Capture the cell that displays the provided text and extract its [X, Y] central coordinate. 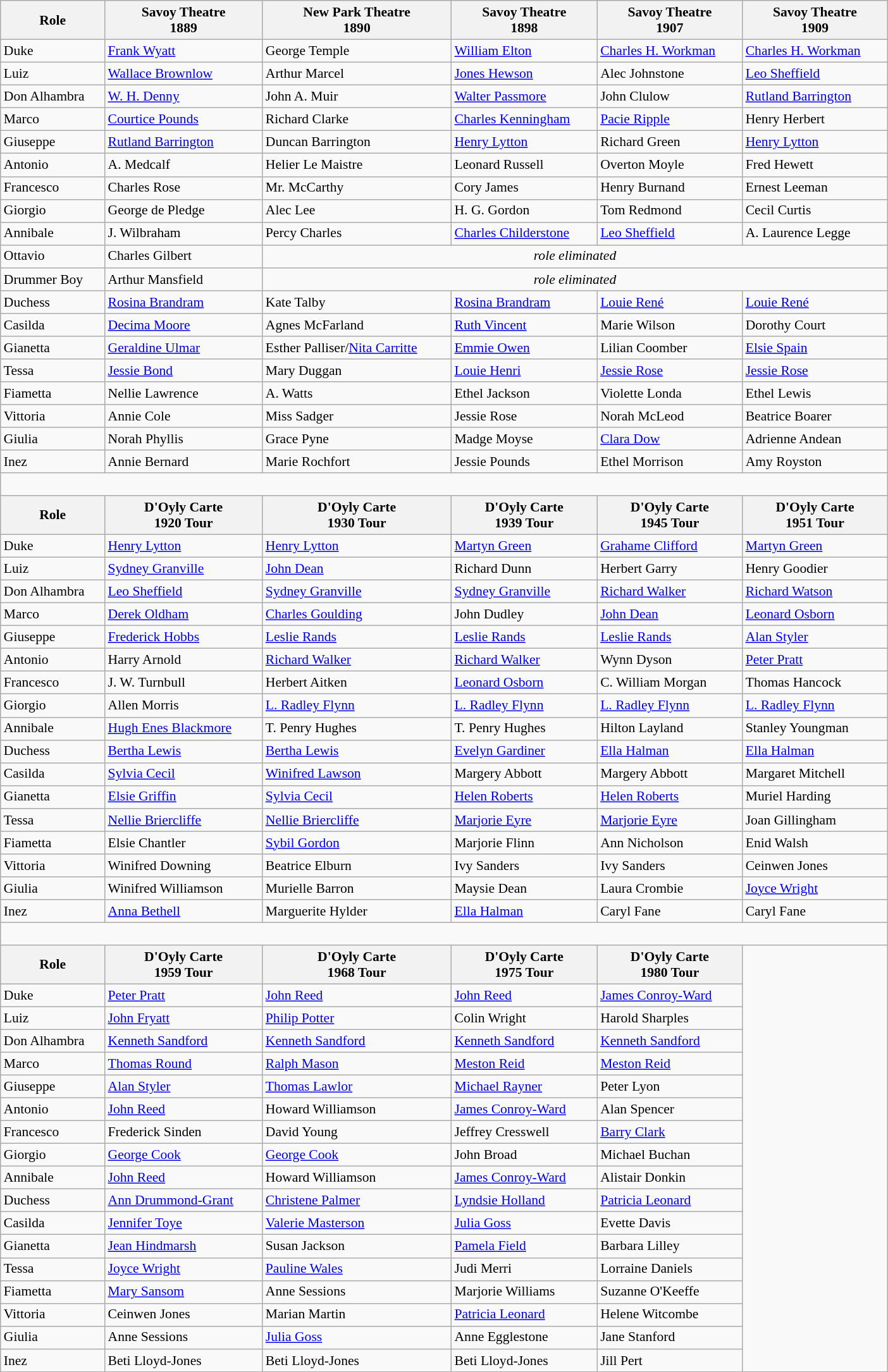
D'Oyly Carte1968 Tour [357, 965]
William Elton [524, 51]
Jeffrey Cresswell [524, 1132]
Ruth Vincent [524, 325]
Charles Childerstone [524, 233]
Barbara Lilley [670, 1246]
Anne Egglestone [524, 1338]
Alan Spencer [670, 1110]
Margaret Mitchell [815, 774]
Henry Burnand [670, 188]
Ann Nicholson [670, 843]
Louie Henri [524, 371]
Jean Hindmarsh [183, 1246]
Grace Pyne [357, 439]
Annie Bernard [183, 462]
David Young [357, 1132]
Arthur Marcel [357, 74]
Peter Lyon [670, 1087]
Violette Londa [670, 393]
Beatrice Boarer [815, 416]
Pauline Wales [357, 1269]
Stanley Youngman [815, 728]
Harold Sharples [670, 1019]
Pacie Ripple [670, 119]
Jill Pert [670, 1361]
Alec Johnstone [670, 74]
Wynn Dyson [670, 660]
Muriel Harding [815, 797]
Cory James [524, 188]
Ernest Leeman [815, 188]
Madge Moyse [524, 439]
Lorraine Daniels [670, 1269]
Norah McLeod [670, 416]
Nellie Lawrence [183, 393]
Jennifer Toye [183, 1223]
Maysie Dean [524, 888]
New Park Theatre1890 [357, 20]
C. William Morgan [670, 683]
Percy Charles [357, 233]
Joan Gillingham [815, 820]
Walter Passmore [524, 97]
Evelyn Gardiner [524, 751]
Ottavio [53, 257]
John Dudley [524, 615]
Murielle Barron [357, 888]
Helier Le Maistre [357, 165]
Sybil Gordon [357, 843]
A. Medcalf [183, 165]
Winifred Lawson [357, 774]
D'Oyly Carte1951 Tour [815, 515]
Decima Moore [183, 325]
Jones Hewson [524, 74]
W. H. Denny [183, 97]
Ann Drummond-Grant [183, 1201]
Agnes McFarland [357, 325]
D'Oyly Carte1980 Tour [670, 965]
Charles Goulding [357, 615]
Kate Talby [357, 302]
H. G. Gordon [524, 211]
Winifred Downing [183, 866]
Pamela Field [524, 1246]
D'Oyly Carte1920 Tour [183, 515]
Marjorie Williams [524, 1292]
Cecil Curtis [815, 211]
George Temple [357, 51]
Valerie Masterson [357, 1223]
Mary Duggan [357, 371]
Marguerite Hylder [357, 911]
Helene Witcombe [670, 1314]
Ethel Morrison [670, 462]
Adrienne Andean [815, 439]
Alec Lee [357, 211]
George de Pledge [183, 211]
John Clulow [670, 97]
Norah Phyllis [183, 439]
J. W. Turnbull [183, 683]
Winifred Williamson [183, 888]
Elsie Spain [815, 348]
Wallace Brownlow [183, 74]
Elsie Chantler [183, 843]
Charles Rose [183, 188]
Frank Wyatt [183, 51]
Savoy Theatre1909 [815, 20]
Barry Clark [670, 1132]
Harry Arnold [183, 660]
Richard Dunn [524, 569]
Susan Jackson [357, 1246]
Michael Rayner [524, 1087]
Fred Hewett [815, 165]
Amy Royston [815, 462]
Savoy Theatre1907 [670, 20]
Anna Bethell [183, 911]
Henry Goodier [815, 569]
Savoy Theatre1898 [524, 20]
Miss Sadger [357, 416]
Clara Dow [670, 439]
Evette Davis [670, 1223]
Herbert Aitken [357, 683]
Richard Watson [815, 592]
Richard Clarke [357, 119]
Arthur Mansfield [183, 279]
Beatrice Elburn [357, 866]
Ralph Mason [357, 1064]
Derek Oldham [183, 615]
Christene Palmer [357, 1201]
Hilton Layland [670, 728]
Jessie Pounds [524, 462]
Herbert Garry [670, 569]
John Broad [524, 1155]
Courtice Pounds [183, 119]
Thomas Hancock [815, 683]
Elsie Griffin [183, 797]
D'Oyly Carte1945 Tour [670, 515]
Colin Wright [524, 1019]
Marie Rochfort [357, 462]
Allen Morris [183, 706]
John A. Muir [357, 97]
Mary Sansom [183, 1292]
D'Oyly Carte1930 Tour [357, 515]
Henry Herbert [815, 119]
Thomas Round [183, 1064]
Marie Wilson [670, 325]
Dorothy Court [815, 325]
D'Oyly Carte1975 Tour [524, 965]
John Fryatt [183, 1019]
Overton Moyle [670, 165]
Laura Crombie [670, 888]
Savoy Theatre1889 [183, 20]
Annie Cole [183, 416]
Marian Martin [357, 1314]
D'Oyly Carte1959 Tour [183, 965]
Frederick Hobbs [183, 637]
Alistair Donkin [670, 1178]
Marjorie Flinn [524, 843]
Hugh Enes Blackmore [183, 728]
Charles Gilbert [183, 257]
Thomas Lawlor [357, 1087]
Ethel Jackson [524, 393]
Jane Stanford [670, 1338]
Frederick Sinden [183, 1132]
Ethel Lewis [815, 393]
A. Watts [357, 393]
A. Laurence Legge [815, 233]
Leonard Russell [524, 165]
J. Wilbraham [183, 233]
Mr. McCarthy [357, 188]
Jessie Bond [183, 371]
Esther Palliser/Nita Carritte [357, 348]
Judi Merri [524, 1269]
Lilian Coomber [670, 348]
Geraldine Ulmar [183, 348]
Emmie Owen [524, 348]
Drummer Boy [53, 279]
D'Oyly Carte1939 Tour [524, 515]
Grahame Clifford [670, 546]
Duncan Barrington [357, 142]
Suzanne O'Keeffe [670, 1292]
Charles Kenningham [524, 119]
Michael Buchan [670, 1155]
Tom Redmond [670, 211]
Enid Walsh [815, 843]
Richard Green [670, 142]
Philip Potter [357, 1019]
Lyndsie Holland [524, 1201]
